Capture the cell that displays the provided text and extract its [X, Y] central coordinate. 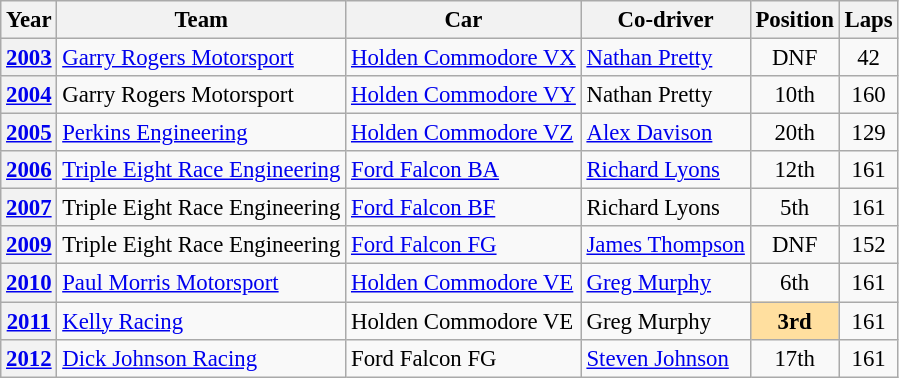
2003 [29, 58]
2006 [29, 170]
42 [868, 58]
2009 [29, 245]
5th [794, 208]
Year [29, 20]
Kelly Racing [202, 321]
2012 [29, 358]
Holden Commodore VY [464, 95]
129 [868, 133]
2005 [29, 133]
Dick Johnson Racing [202, 358]
Ford Falcon BF [464, 208]
Alex Davison [666, 133]
2010 [29, 283]
2007 [29, 208]
Co-driver [666, 20]
17th [794, 358]
Ford Falcon BA [464, 170]
Holden Commodore VX [464, 58]
Perkins Engineering [202, 133]
James Thompson [666, 245]
12th [794, 170]
10th [794, 95]
20th [794, 133]
2011 [29, 321]
Holden Commodore VZ [464, 133]
Car [464, 20]
Steven Johnson [666, 358]
3rd [794, 321]
Position [794, 20]
Paul Morris Motorsport [202, 283]
Team [202, 20]
Laps [868, 20]
2004 [29, 95]
160 [868, 95]
152 [868, 245]
6th [794, 283]
